Find where the given text appears and provide that cell's center as (x, y) coordinate. 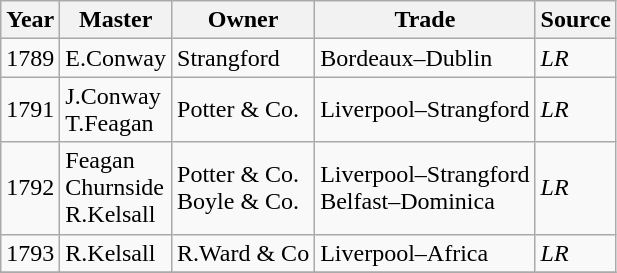
Potter & Co.Boyle & Co. (244, 188)
Owner (244, 20)
FeaganChurnsideR.Kelsall (116, 188)
J.ConwayT.Feagan (116, 110)
Liverpool–Strangford (425, 110)
1793 (30, 253)
Liverpool–Africa (425, 253)
1789 (30, 58)
Liverpool–StrangfordBelfast–Dominica (425, 188)
1792 (30, 188)
1791 (30, 110)
Potter & Co. (244, 110)
Bordeaux–Dublin (425, 58)
R.Kelsall (116, 253)
R.Ward & Co (244, 253)
Year (30, 20)
Trade (425, 20)
Source (576, 20)
Strangford (244, 58)
Master (116, 20)
E.Conway (116, 58)
